Find where the given text appears and provide that cell's center as (x, y) coordinate. 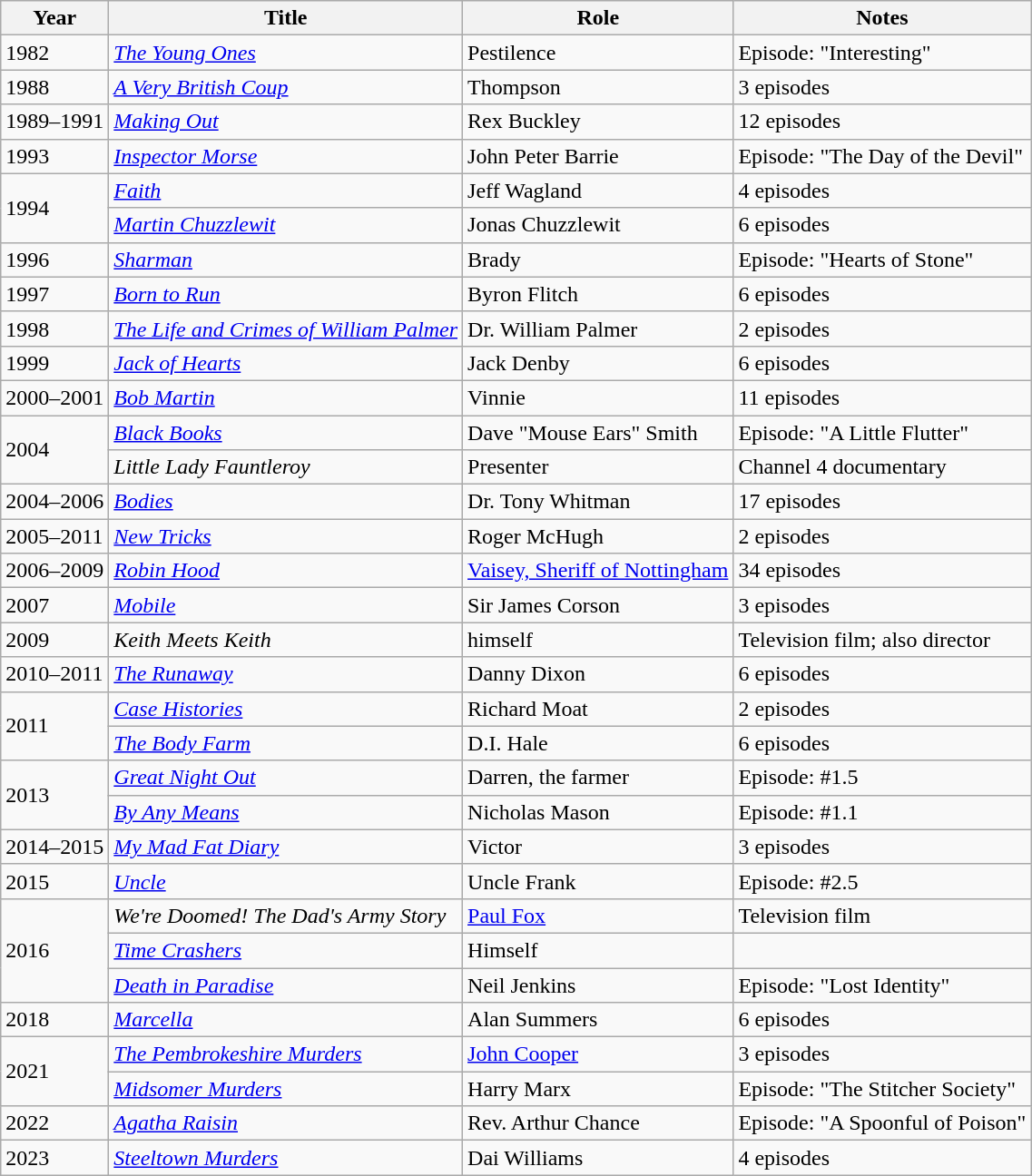
2006–2009 (54, 571)
Jack of Hearts (286, 363)
Victor (598, 847)
Case Histories (286, 709)
Harry Marx (598, 1089)
Robin Hood (286, 571)
Sharman (286, 260)
34 episodes (882, 571)
Inspector Morse (286, 156)
Brady (598, 260)
Dave "Mouse Ears" Smith (598, 433)
The Life and Crimes of William Palmer (286, 328)
Agatha Raisin (286, 1123)
1996 (54, 260)
17 episodes (882, 502)
Pestilence (598, 53)
Jack Denby (598, 363)
2015 (54, 881)
Richard Moat (598, 709)
2004–2006 (54, 502)
Himself (598, 950)
Great Night Out (286, 778)
Steeltown Murders (286, 1158)
2005–2011 (54, 536)
Danny Dixon (598, 674)
Episode: "A Spoonful of Poison" (882, 1123)
Title (286, 18)
Episode: "Hearts of Stone" (882, 260)
Episode: "Interesting" (882, 53)
2011 (54, 726)
2014–2015 (54, 847)
Bob Martin (286, 397)
Uncle (286, 881)
Little Lady Fauntleroy (286, 467)
Darren, the farmer (598, 778)
D.I. Hale (598, 743)
Dr. Tony Whitman (598, 502)
Sir James Corson (598, 605)
Faith (286, 191)
Marcella (286, 1020)
1999 (54, 363)
The Pembrokeshire Murders (286, 1054)
Roger McHugh (598, 536)
Episode: #2.5 (882, 881)
Episode: #1.1 (882, 812)
Channel 4 documentary (882, 467)
We're Doomed! The Dad's Army Story (286, 916)
Episode: "A Little Flutter" (882, 433)
12 episodes (882, 122)
New Tricks (286, 536)
Byron Flitch (598, 294)
Nicholas Mason (598, 812)
11 episodes (882, 397)
1993 (54, 156)
Jonas Chuzzlewit (598, 225)
1989–1991 (54, 122)
2004 (54, 450)
Thompson (598, 87)
2018 (54, 1020)
himself (598, 640)
Bodies (286, 502)
Vinnie (598, 397)
1988 (54, 87)
My Mad Fat Diary (286, 847)
2013 (54, 795)
John Peter Barrie (598, 156)
2000–2001 (54, 397)
Alan Summers (598, 1020)
Paul Fox (598, 916)
Year (54, 18)
Death in Paradise (286, 985)
Martin Chuzzlewit (286, 225)
The Body Farm (286, 743)
1982 (54, 53)
Time Crashers (286, 950)
Dai Williams (598, 1158)
Episode: "The Day of the Devil" (882, 156)
Uncle Frank (598, 881)
2007 (54, 605)
1998 (54, 328)
Television film; also director (882, 640)
Rev. Arthur Chance (598, 1123)
2021 (54, 1072)
Making Out (286, 122)
Presenter (598, 467)
Dr. William Palmer (598, 328)
2023 (54, 1158)
Role (598, 18)
Midsomer Murders (286, 1089)
Episode: "The Stitcher Society" (882, 1089)
Rex Buckley (598, 122)
2016 (54, 950)
Keith Meets Keith (286, 640)
By Any Means (286, 812)
Television film (882, 916)
A Very British Coup (286, 87)
The Young Ones (286, 53)
Jeff Wagland (598, 191)
2010–2011 (54, 674)
Black Books (286, 433)
Vaisey, Sheriff of Nottingham (598, 571)
2009 (54, 640)
Episode: "Lost Identity" (882, 985)
Neil Jenkins (598, 985)
1997 (54, 294)
Notes (882, 18)
John Cooper (598, 1054)
Episode: #1.5 (882, 778)
Born to Run (286, 294)
The Runaway (286, 674)
2022 (54, 1123)
Mobile (286, 605)
1994 (54, 208)
